Find where the given text appears and provide that cell's center as [X, Y] coordinate. 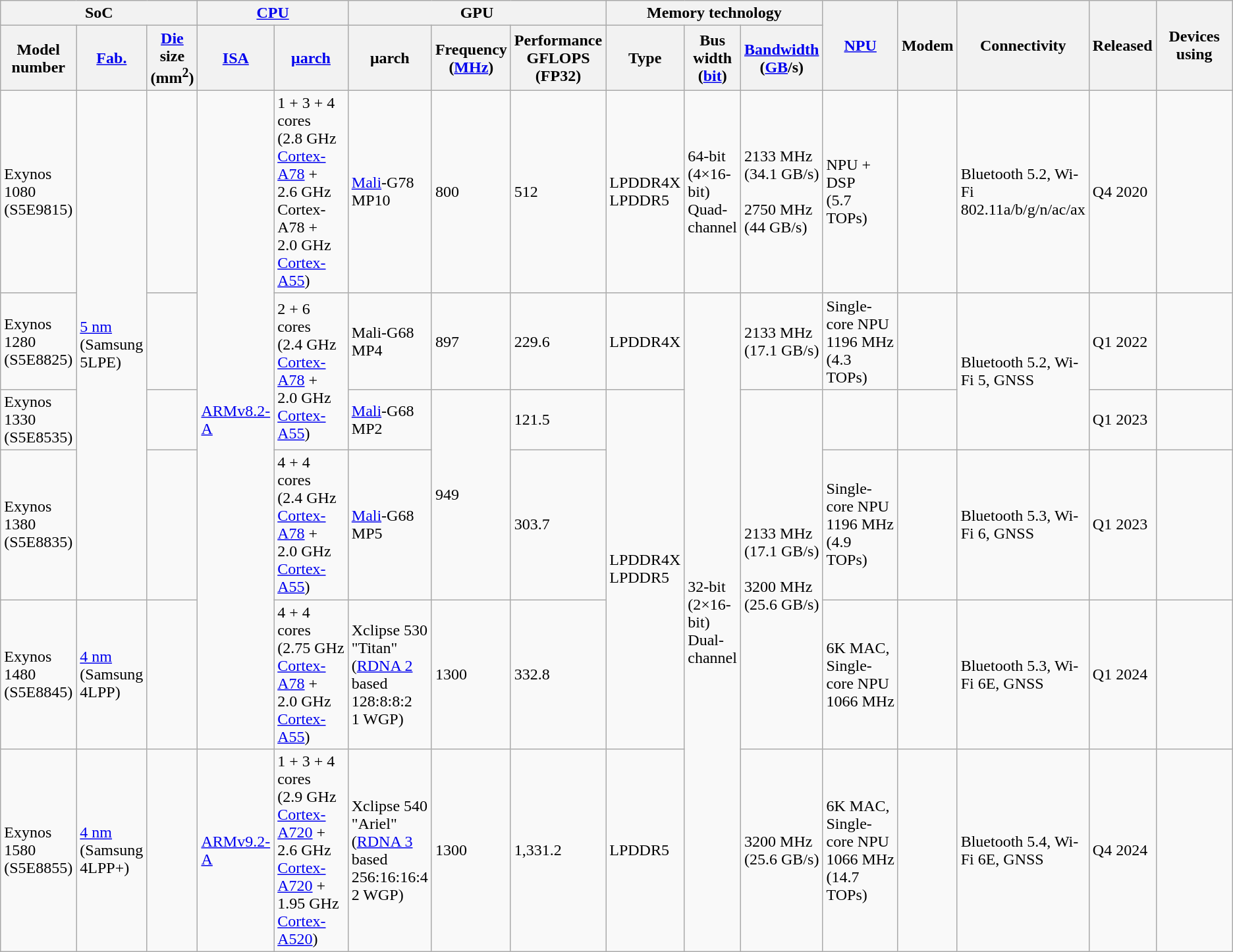
ARMv9.2-A [236, 851]
2133 MHz (34.1 GB/s)2750 MHz (44 GB/s) [782, 192]
Connectivity [1023, 46]
Q1 2022 [1122, 341]
1 + 3 + 4 cores (2.9 GHz Cortex-A720 + 2.6 GHz Cortex-A720 + 1.95 GHz Cortex-A520) [311, 851]
Bluetooth 5.2, Wi-Fi 5, GNSS [1023, 371]
GPU [477, 13]
Exynos 1380 (S5E8835) [38, 525]
121.5 [558, 419]
Bluetooth 5.2, Wi-Fi 802.11a/b/g/n/ac/ax [1023, 192]
Die size (mm2) [173, 58]
NPU + DSP(5.7 TOPs) [860, 192]
5 nm (Samsung 5LPE) [112, 345]
800 [471, 192]
3200 MHz (25.6 GB/s) [782, 851]
Frequency (MHz) [471, 58]
32-bit (2×16-bit) Dual-channel [713, 622]
ARMv8.2-A [236, 419]
Q4 2020 [1122, 192]
Released [1122, 46]
949 [471, 494]
Bluetooth 5.3, Wi-Fi 6, GNSS [1023, 525]
4 nm (Samsung 4LPP) [112, 674]
Bluetooth 5.4, Wi-Fi 6E, GNSS [1023, 851]
Type [645, 58]
Devices using [1194, 46]
Memory technology [714, 13]
64-bit (4×16-bit) Quad-channel [713, 192]
Mali-G78 MP10 [390, 192]
Model number [38, 58]
Mali-G68 MP4 [390, 341]
LPDDR4X [645, 341]
ISA [236, 58]
1 + 3 + 4 cores (2.8 GHz Cortex-A78 + 2.6 GHz Cortex-A78 + 2.0 GHz Cortex-A55) [311, 192]
2133 MHz (17.1 GB/s)3200 MHz (25.6 GB/s) [782, 569]
Exynos 1080 (S5E9815) [38, 192]
512 [558, 192]
1,331.2 [558, 851]
4 + 4 cores (2.4 GHz Cortex-A78 + 2.0 GHz Cortex-A55) [311, 525]
Mali-G68 MP5 [390, 525]
Mali-G68 MP2 [390, 419]
SoC [99, 13]
4 + 4 cores (2.75 GHz Cortex-A78 + 2.0 GHz Cortex-A55) [311, 674]
Single-core NPU 1196 MHz(4.3 TOPs) [860, 341]
6K MAC, Single-core NPU 1066 MHz [860, 674]
Bluetooth 5.3, Wi-Fi 6E, GNSS [1023, 674]
2 + 6 cores (2.4 GHz Cortex-A78 + 2.0 GHz Cortex-A55) [311, 371]
4 nm (Samsung 4LPP+) [112, 851]
Xclipse 540 "Ariel" (RDNA 3 based256:16:16:42 WGP) [390, 851]
Q1 2024 [1122, 674]
LPDDR5 [645, 851]
Fab. [112, 58]
Bus width (bit) [713, 58]
Exynos 1280 (S5E8825) [38, 341]
CPU [273, 13]
Performance GFLOPS (FP32) [558, 58]
303.7 [558, 525]
Bandwidth (GB/s) [782, 58]
Single-core NPU 1196 MHz(4.9 TOPs) [860, 525]
2133 MHz (17.1 GB/s) [782, 341]
897 [471, 341]
229.6 [558, 341]
332.8 [558, 674]
Exynos 1330 (S5E8535) [38, 419]
Modem [927, 46]
Q4 2024 [1122, 851]
6K MAC, Single-core NPU 1066 MHz(14.7 TOPs) [860, 851]
NPU [860, 46]
Exynos 1480 (S5E8845) [38, 674]
Xclipse 530 "Titan" (RDNA 2 based128:8:8:21 WGP) [390, 674]
Exynos 1580 (S5E8855) [38, 851]
